Return (X, Y) of the center of cell containing provided text 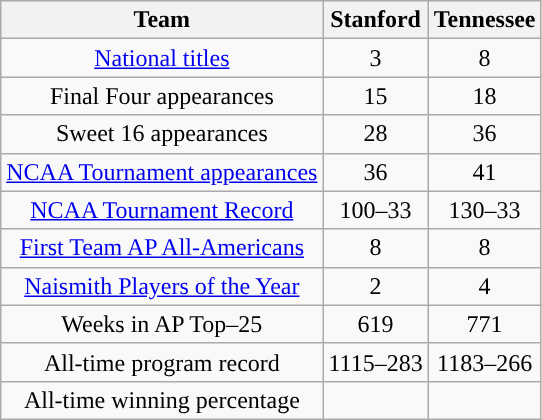
Final Four appearances (162, 96)
All-time winning percentage (162, 400)
4 (484, 286)
First Team AP All-Americans (162, 248)
28 (376, 134)
18 (484, 96)
1183–266 (484, 362)
3 (376, 58)
Team (162, 20)
771 (484, 324)
130–33 (484, 210)
Weeks in AP Top–25 (162, 324)
Tennessee (484, 20)
2 (376, 286)
100–33 (376, 210)
NCAA Tournament appearances (162, 172)
15 (376, 96)
Stanford (376, 20)
All-time program record (162, 362)
619 (376, 324)
Naismith Players of the Year (162, 286)
41 (484, 172)
Sweet 16 appearances (162, 134)
NCAA Tournament Record (162, 210)
National titles (162, 58)
1115–283 (376, 362)
